Capture the cell that displays the provided text and extract its [X, Y] central coordinate. 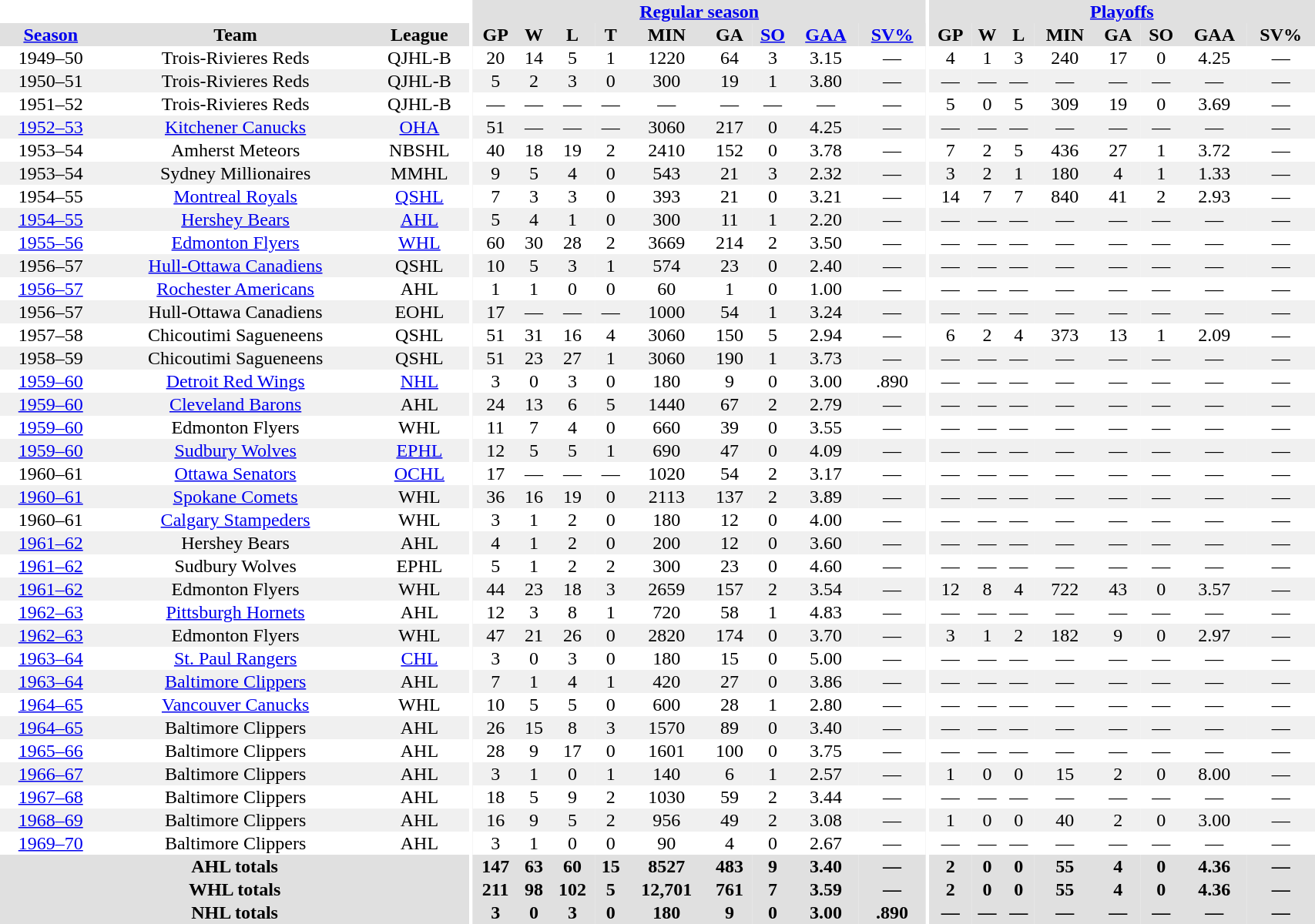
2.80 [826, 705]
Sydney Millionaires [236, 173]
2.20 [826, 219]
4.00 [826, 520]
Calgary Stampeders [236, 520]
Team [236, 35]
373 [1065, 335]
200 [666, 543]
NHL totals [234, 912]
League [419, 35]
12,701 [666, 889]
4.60 [826, 566]
OCHL [419, 474]
2.09 [1214, 335]
157 [729, 589]
211 [496, 889]
543 [666, 173]
3.57 [1214, 589]
2.40 [826, 266]
3.15 [826, 58]
3.75 [826, 751]
1440 [666, 404]
1968–69 [51, 820]
147 [496, 866]
182 [1065, 635]
24 [496, 404]
722 [1065, 589]
AHL totals [234, 866]
90 [666, 843]
690 [666, 450]
Amherst Meteors [236, 150]
720 [666, 612]
1220 [666, 58]
WHL totals [234, 889]
63 [535, 866]
3.50 [826, 243]
30 [535, 243]
2113 [666, 497]
89 [729, 728]
3.86 [826, 681]
3.78 [826, 150]
483 [729, 866]
1570 [666, 728]
41 [1119, 196]
67 [729, 404]
NBSHL [419, 150]
5.00 [826, 658]
2.79 [826, 404]
420 [666, 681]
Spokane Comets [236, 497]
3.59 [826, 889]
240 [1065, 58]
3.89 [826, 497]
3.24 [826, 312]
660 [666, 427]
1030 [666, 797]
T [610, 35]
1969–70 [51, 843]
49 [729, 820]
3.70 [826, 635]
2.32 [826, 173]
1.33 [1214, 173]
59 [729, 797]
2.94 [826, 335]
44 [496, 589]
137 [729, 497]
Montreal Royals [236, 196]
98 [535, 889]
1955–56 [51, 243]
1949–50 [51, 58]
1952–53 [51, 127]
MMHL [419, 173]
1020 [666, 474]
Vancouver Canucks [236, 705]
1966–67 [51, 774]
2.57 [826, 774]
1967–68 [51, 797]
1000 [666, 312]
217 [729, 127]
1958–59 [51, 358]
2.67 [826, 843]
4.83 [826, 612]
2820 [666, 635]
840 [1065, 196]
1965–66 [51, 751]
Regular season [699, 12]
20 [496, 58]
761 [729, 889]
Playoffs [1122, 12]
3.08 [826, 820]
2659 [666, 589]
1951–52 [51, 104]
2.93 [1214, 196]
152 [729, 150]
1957–58 [51, 335]
64 [729, 58]
39 [729, 427]
574 [666, 266]
St. Paul Rangers [236, 658]
1.00 [826, 289]
3.54 [826, 589]
150 [729, 335]
956 [666, 820]
436 [1065, 150]
100 [729, 751]
3.69 [1214, 104]
NHL [419, 381]
3.21 [826, 196]
36 [496, 497]
3.80 [826, 81]
OHA [419, 127]
8.00 [1214, 774]
3669 [666, 243]
190 [729, 358]
309 [1065, 104]
CHL [419, 658]
Pittsburgh Hornets [236, 612]
2410 [666, 150]
3.17 [826, 474]
Rochester Americans [236, 289]
600 [666, 705]
3.60 [826, 543]
140 [666, 774]
31 [535, 335]
Detroit Red Wings [236, 381]
1950–51 [51, 81]
3.44 [826, 797]
Kitchener Canucks [236, 127]
58 [729, 612]
393 [666, 196]
EOHL [419, 312]
214 [729, 243]
8527 [666, 866]
1601 [666, 751]
3.55 [826, 427]
Cleveland Barons [236, 404]
3.72 [1214, 150]
Season [51, 35]
174 [729, 635]
3.73 [826, 358]
102 [572, 889]
4.09 [826, 450]
2.97 [1214, 635]
Ottawa Senators [236, 474]
43 [1119, 589]
